Provide the [X, Y] coordinate of the cell's center where the given text is located.  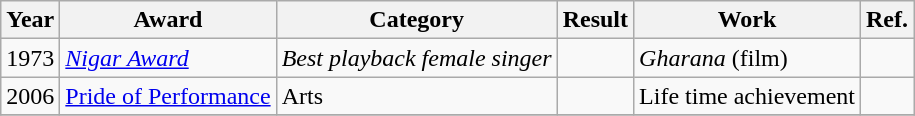
Year [30, 20]
Gharana (film) [748, 58]
Arts [416, 96]
Category [416, 20]
Result [595, 20]
1973 [30, 58]
2006 [30, 96]
Nigar Award [168, 58]
Ref. [888, 20]
Work [748, 20]
Award [168, 20]
Life time achievement [748, 96]
Pride of Performance [168, 96]
Best playback female singer [416, 58]
